Determine the [X, Y] coordinate at the center of the cell enclosing the given text.  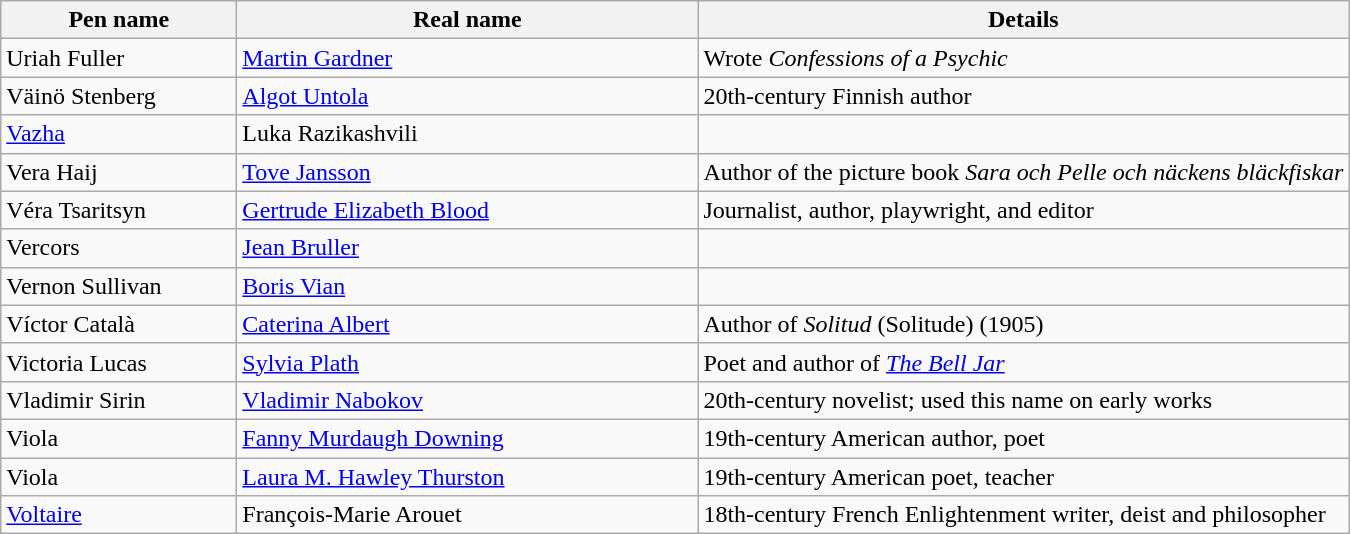
Vladimir Sirin [119, 400]
Boris Vian [468, 286]
Vazha [119, 134]
Algot Untola [468, 96]
Poet and author of The Bell Jar [1024, 362]
Víctor Català [119, 324]
20th-century Finnish author [1024, 96]
Vernon Sullivan [119, 286]
Véra Tsaritsyn [119, 210]
Vladimir Nabokov [468, 400]
Author of the picture book Sara och Pelle och näckens bläckfiskar [1024, 172]
Martin Gardner [468, 58]
Vercors [119, 248]
Voltaire [119, 515]
20th-century novelist; used this name on early works [1024, 400]
Journalist, author, playwright, and editor [1024, 210]
François-Marie Arouet [468, 515]
Details [1024, 20]
Gertrude Elizabeth Blood [468, 210]
Uriah Fuller [119, 58]
19th-century American poet, teacher [1024, 477]
Sylvia Plath [468, 362]
Tove Jansson [468, 172]
18th-century French Enlightenment writer, deist and philosopher [1024, 515]
Victoria Lucas [119, 362]
19th-century American author, poet [1024, 438]
Real name [468, 20]
Jean Bruller [468, 248]
Laura M. Hawley Thurston [468, 477]
Vera Haij [119, 172]
Wrote Confessions of a Psychic [1024, 58]
Väinö Stenberg [119, 96]
Caterina Albert [468, 324]
Pen name [119, 20]
Author of Solitud (Solitude) (1905) [1024, 324]
Fanny Murdaugh Downing [468, 438]
Luka Razikashvili [468, 134]
